For the text-containing cell, return its midpoint in [X, Y] coordinate format. 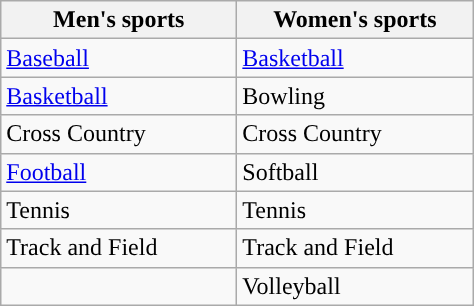
Men's sports [119, 20]
Bowling [355, 96]
Women's sports [355, 20]
Baseball [119, 58]
Softball [355, 172]
Football [119, 172]
Volleyball [355, 286]
